Provide the [X, Y] coordinate of the cell's center where the given text is located.  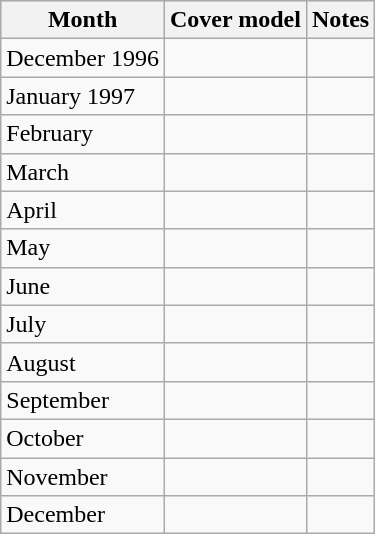
June [83, 286]
Notes [340, 20]
Cover model [235, 20]
December [83, 515]
Month [83, 20]
November [83, 477]
December 1996 [83, 58]
October [83, 438]
July [83, 324]
January 1997 [83, 96]
April [83, 210]
March [83, 172]
August [83, 362]
May [83, 248]
September [83, 400]
February [83, 134]
